Return (x, y) of the center of cell containing provided text 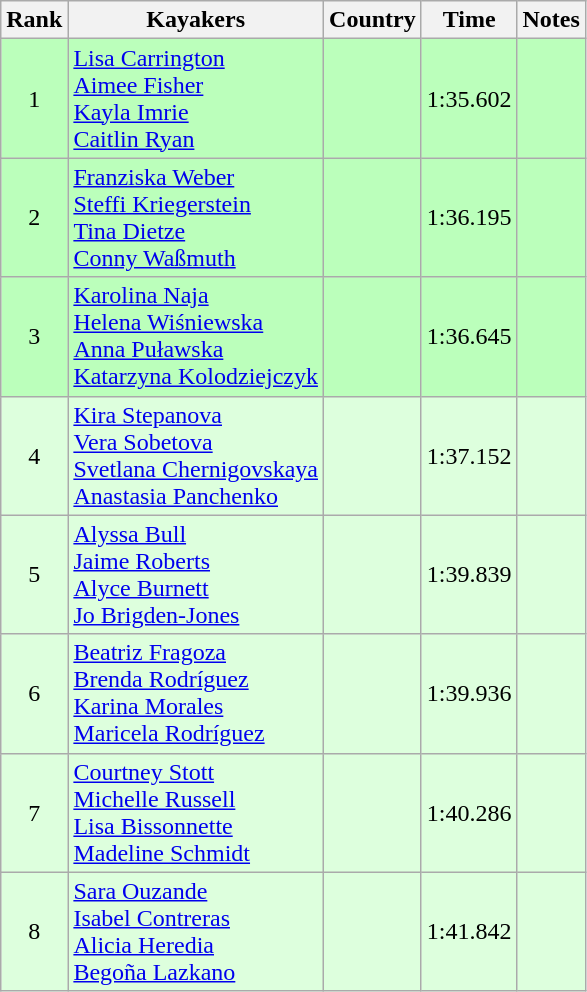
Time (469, 20)
Sara OuzandeIsabel ContrerasAlicia HerediaBegoña Lazkano (196, 932)
1:36.195 (469, 218)
Kira StepanovaVera SobetovaSvetlana ChernigovskayaAnastasia Panchenko (196, 456)
8 (34, 932)
5 (34, 574)
Alyssa BullJaime RobertsAlyce BurnettJo Brigden-Jones (196, 574)
1:36.645 (469, 336)
3 (34, 336)
1:39.936 (469, 694)
Beatriz FragozaBrenda RodríguezKarina MoralesMaricela Rodríguez (196, 694)
Franziska WeberSteffi KriegersteinTina DietzeConny Waßmuth (196, 218)
Karolina NajaHelena WiśniewskaAnna PuławskaKatarzyna Kolodziejczyk (196, 336)
Notes (551, 20)
2 (34, 218)
Courtney StottMichelle RussellLisa BissonnetteMadeline Schmidt (196, 812)
1:35.602 (469, 98)
7 (34, 812)
6 (34, 694)
Rank (34, 20)
Country (373, 20)
1:39.839 (469, 574)
1:40.286 (469, 812)
1:41.842 (469, 932)
1 (34, 98)
Lisa CarringtonAimee FisherKayla ImrieCaitlin Ryan (196, 98)
1:37.152 (469, 456)
Kayakers (196, 20)
4 (34, 456)
